For the text-containing cell, return its midpoint in [x, y] coordinate format. 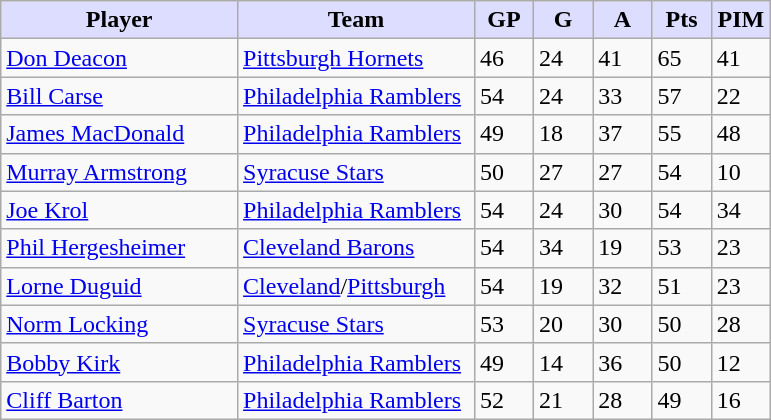
Don Deacon [120, 58]
21 [564, 400]
65 [682, 58]
Player [120, 20]
52 [504, 400]
Bobby Kirk [120, 362]
Pts [682, 20]
37 [622, 134]
36 [622, 362]
James MacDonald [120, 134]
Norm Locking [120, 324]
Cliff Barton [120, 400]
Bill Carse [120, 96]
Joe Krol [120, 210]
Pittsburgh Hornets [356, 58]
GP [504, 20]
Team [356, 20]
Phil Hergesheimer [120, 248]
10 [740, 172]
16 [740, 400]
Murray Armstrong [120, 172]
22 [740, 96]
Cleveland Barons [356, 248]
48 [740, 134]
57 [682, 96]
55 [682, 134]
18 [564, 134]
46 [504, 58]
A [622, 20]
G [564, 20]
12 [740, 362]
51 [682, 286]
20 [564, 324]
33 [622, 96]
PIM [740, 20]
14 [564, 362]
32 [622, 286]
Cleveland/Pittsburgh [356, 286]
Lorne Duguid [120, 286]
